Output the [X, Y] coordinate of the center of the cell containing the given text.  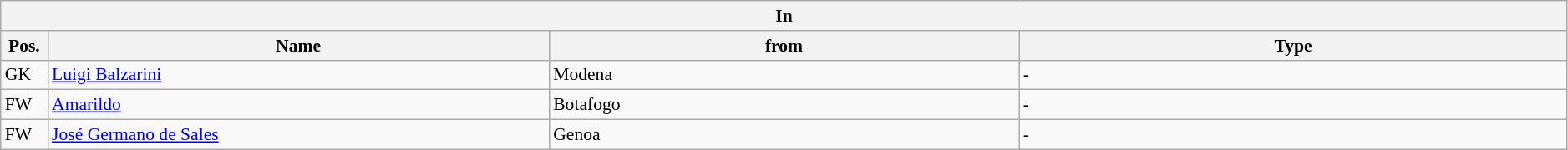
Genoa [784, 135]
Botafogo [784, 105]
In [784, 16]
Pos. [24, 46]
Luigi Balzarini [298, 75]
Type [1293, 46]
from [784, 46]
Amarildo [298, 105]
Modena [784, 75]
Name [298, 46]
José Germano de Sales [298, 135]
GK [24, 75]
